Pinpoint the cell where the given text exists, returning its (x, y) midpoint coordinate. 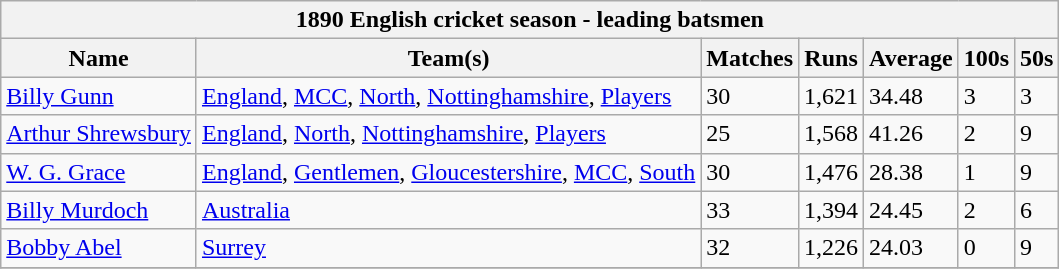
Name (99, 58)
England, North, Nottinghamshire, Players (448, 134)
34.48 (912, 96)
1,226 (832, 248)
1,568 (832, 134)
W. G. Grace (99, 172)
Billy Murdoch (99, 210)
0 (986, 248)
Team(s) (448, 58)
33 (750, 210)
24.45 (912, 210)
1,621 (832, 96)
England, Gentlemen, Gloucestershire, MCC, South (448, 172)
1890 English cricket season - leading batsmen (530, 20)
25 (750, 134)
6 (1037, 210)
1 (986, 172)
28.38 (912, 172)
England, MCC, North, Nottinghamshire, Players (448, 96)
32 (750, 248)
Bobby Abel (99, 248)
41.26 (912, 134)
Australia (448, 210)
Runs (832, 58)
100s (986, 58)
1,476 (832, 172)
Average (912, 58)
1,394 (832, 210)
Surrey (448, 248)
Billy Gunn (99, 96)
24.03 (912, 248)
Matches (750, 58)
50s (1037, 58)
Arthur Shrewsbury (99, 134)
